Identify which cell holds the provided text, then report its [X, Y] central coordinate. 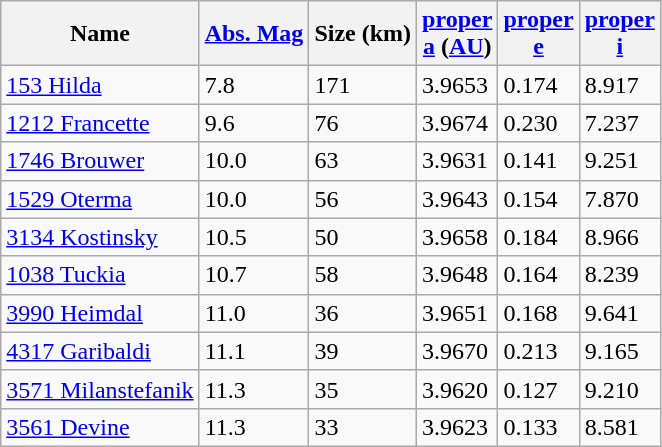
58 [363, 275]
7.237 [620, 123]
0.164 [538, 275]
36 [363, 313]
9.210 [620, 389]
0.168 [538, 313]
1746 Brouwer [100, 161]
56 [363, 199]
7.870 [620, 199]
7.8 [254, 85]
Size (km) [363, 34]
propera (AU) [458, 34]
9.165 [620, 351]
0.184 [538, 237]
33 [363, 427]
3.9670 [458, 351]
0.174 [538, 85]
8.917 [620, 85]
3.9620 [458, 389]
8.581 [620, 427]
8.239 [620, 275]
171 [363, 85]
3.9653 [458, 85]
3.9658 [458, 237]
153 Hilda [100, 85]
39 [363, 351]
3990 Heimdal [100, 313]
11.1 [254, 351]
50 [363, 237]
10.5 [254, 237]
10.7 [254, 275]
9.6 [254, 123]
3.9648 [458, 275]
11.0 [254, 313]
Name [100, 34]
9.641 [620, 313]
4317 Garibaldi [100, 351]
3561 Devine [100, 427]
1529 Oterma [100, 199]
3.9651 [458, 313]
1212 Francette [100, 123]
1038 Tuckia [100, 275]
0.141 [538, 161]
0.213 [538, 351]
0.154 [538, 199]
76 [363, 123]
3.9623 [458, 427]
Abs. Mag [254, 34]
3.9674 [458, 123]
35 [363, 389]
propere [538, 34]
8.966 [620, 237]
0.127 [538, 389]
3134 Kostinsky [100, 237]
3.9643 [458, 199]
9.251 [620, 161]
properi [620, 34]
3571 Milanstefanik [100, 389]
3.9631 [458, 161]
0.230 [538, 123]
0.133 [538, 427]
63 [363, 161]
